Output the (X, Y) coordinate of the center of the cell containing the given text.  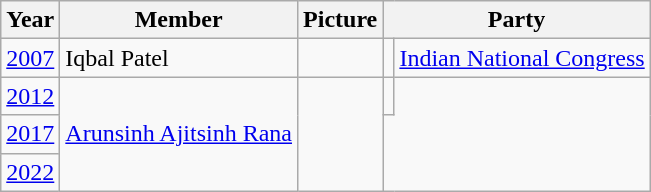
Indian National Congress (522, 58)
2022 (30, 172)
2007 (30, 58)
Arunsinh Ajitsinh Rana (179, 134)
Iqbal Patel (179, 58)
2017 (30, 134)
Picture (340, 20)
Member (179, 20)
2012 (30, 96)
Year (30, 20)
Party (516, 20)
